From the cell containing the given text, extract its center point as [X, Y] coordinate. 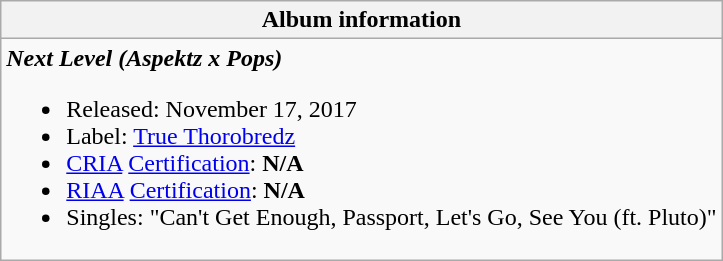
Album information [362, 20]
